For the text-containing cell, return its midpoint in (x, y) coordinate format. 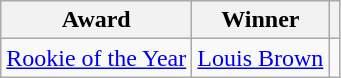
Award (96, 20)
Winner (260, 20)
Louis Brown (260, 58)
Rookie of the Year (96, 58)
